Output the [X, Y] coordinate of the center of the cell containing the given text.  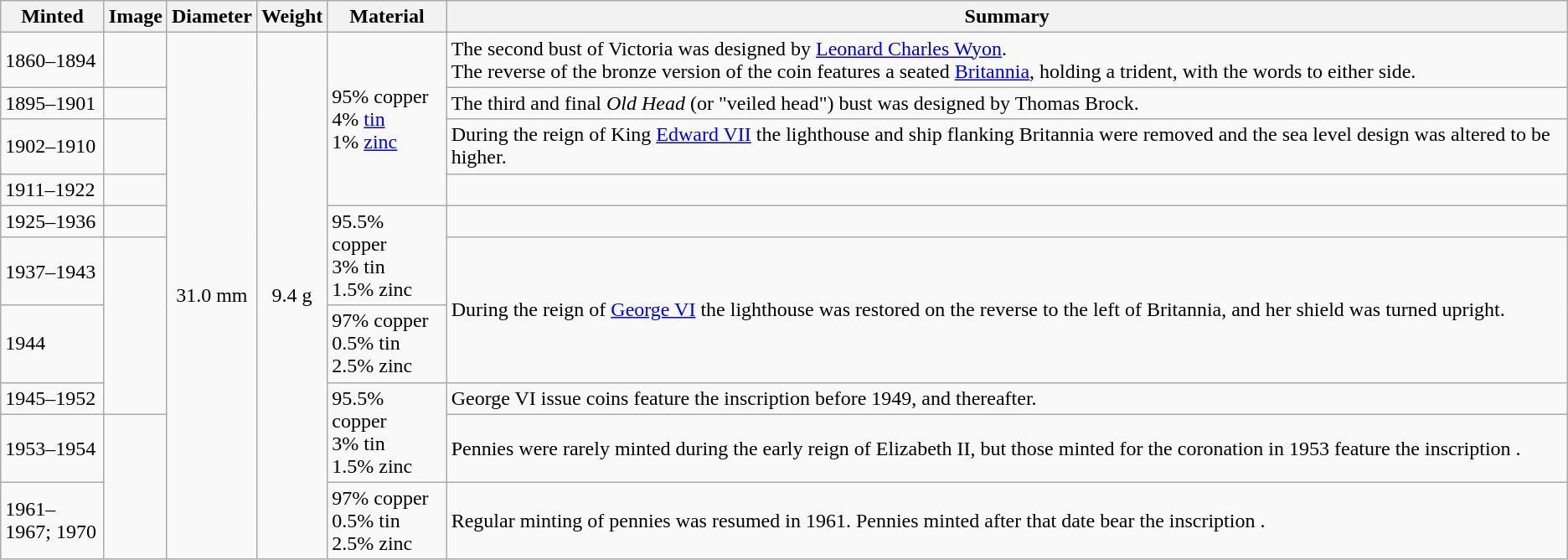
1925–1936 [53, 221]
1953–1954 [53, 448]
Regular minting of pennies was resumed in 1961. Pennies minted after that date bear the inscription . [1007, 521]
1937–1943 [53, 272]
Material [387, 17]
95% copper4% tin1% zinc [387, 119]
1944 [53, 344]
Weight [291, 17]
1961–1967; 1970 [53, 521]
The third and final Old Head (or "veiled head") bust was designed by Thomas Brock. [1007, 103]
During the reign of George VI the lighthouse was restored on the reverse to the left of Britannia, and her shield was turned upright. [1007, 310]
1860–1894 [53, 60]
Minted [53, 17]
1895–1901 [53, 103]
Image [136, 17]
Diameter [211, 17]
1911–1922 [53, 189]
Pennies were rarely minted during the early reign of Elizabeth II, but those minted for the coronation in 1953 feature the inscription . [1007, 448]
31.0 mm [211, 296]
George VI issue coins feature the inscription before 1949, and thereafter. [1007, 398]
During the reign of King Edward VII the lighthouse and ship flanking Britannia were removed and the sea level design was altered to be higher. [1007, 146]
1945–1952 [53, 398]
Summary [1007, 17]
9.4 g [291, 296]
1902–1910 [53, 146]
